Detect which cell encompasses the target text, then output its (x, y) center coordinate. 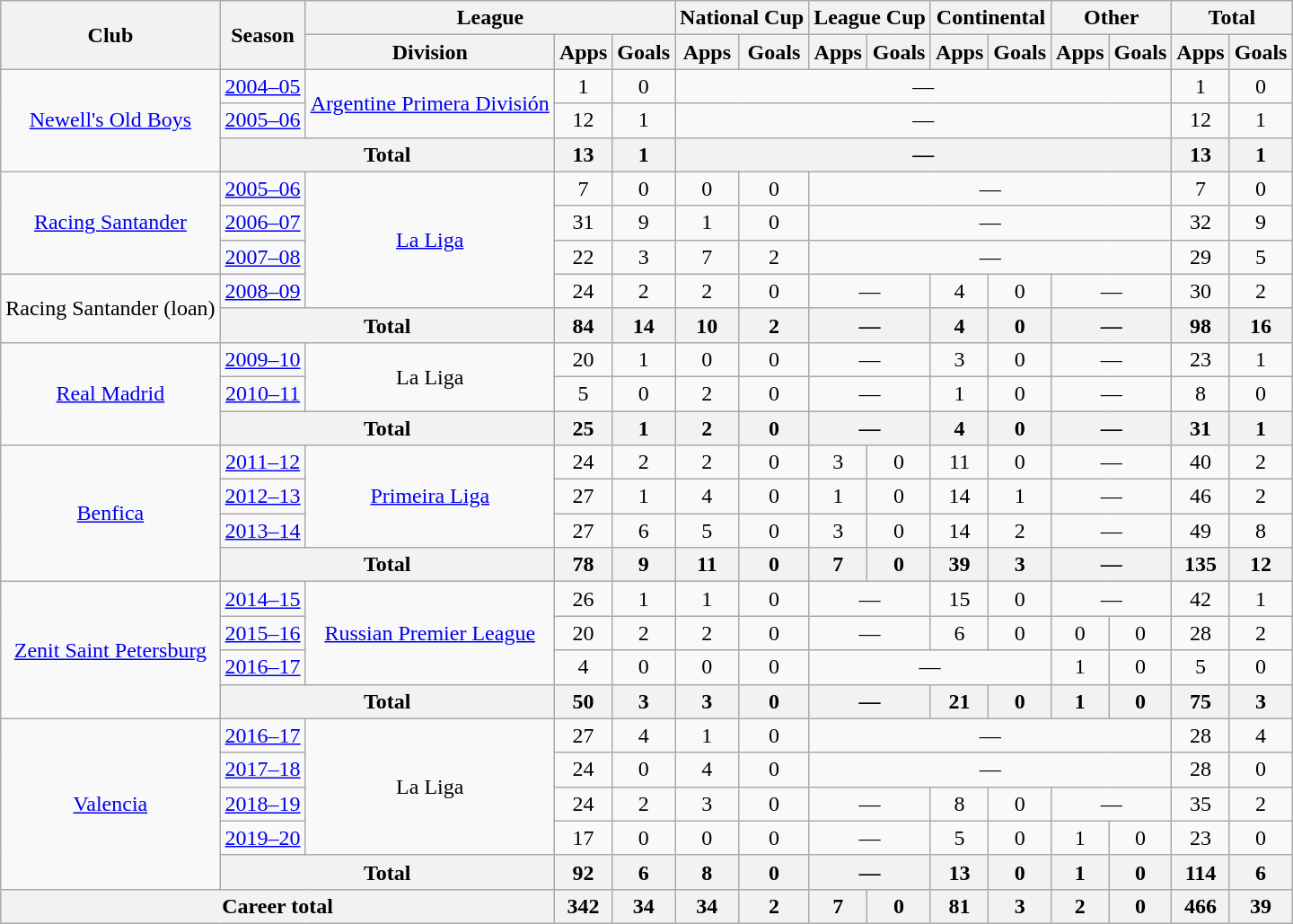
26 (583, 599)
2007–08 (262, 257)
Primeira Liga (429, 497)
Continental (990, 18)
2014–15 (262, 599)
2015–16 (262, 633)
Argentine Primera División (429, 103)
League Cup (870, 18)
2013–14 (262, 531)
29 (1201, 257)
Valencia (110, 804)
2017–18 (262, 770)
22 (583, 257)
Racing Santander (loan) (110, 308)
2012–13 (262, 497)
Club (110, 35)
46 (1201, 497)
50 (583, 701)
Other (1112, 18)
Zenit Saint Petersburg (110, 650)
17 (583, 838)
2018–19 (262, 804)
81 (959, 906)
42 (1201, 599)
Benfica (110, 514)
75 (1201, 701)
16 (1261, 325)
2008–09 (262, 291)
2006–07 (262, 223)
Newell's Old Boys (110, 120)
114 (1201, 872)
135 (1201, 565)
2010–11 (262, 393)
30 (1201, 291)
Racing Santander (110, 223)
2004–05 (262, 86)
92 (583, 872)
Season (262, 35)
25 (583, 428)
Russian Premier League (429, 633)
21 (959, 701)
40 (1201, 462)
15 (959, 599)
466 (1201, 906)
Career total (278, 906)
Real Madrid (110, 393)
98 (1201, 325)
78 (583, 565)
35 (1201, 804)
32 (1201, 223)
84 (583, 325)
2019–20 (262, 838)
Division (429, 52)
National Cup (742, 18)
342 (583, 906)
49 (1201, 531)
League (490, 18)
2009–10 (262, 359)
2011–12 (262, 462)
10 (708, 325)
